Extract the (x, y) coordinate from the center of the cell holding the provided text.  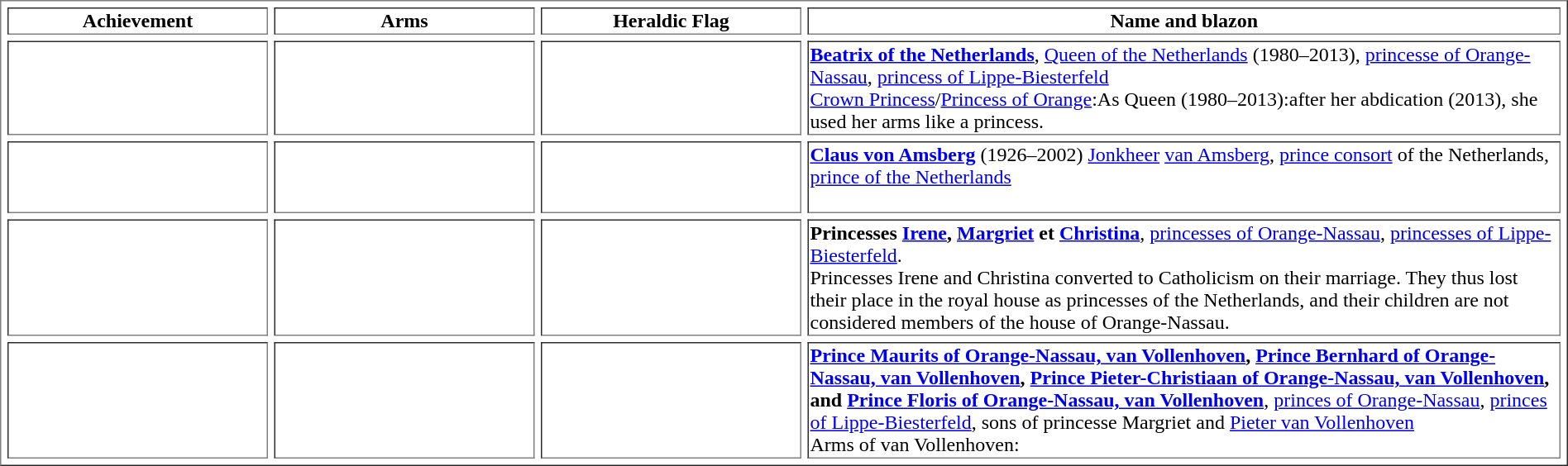
Claus von Amsberg (1926–2002) Jonkheer van Amsberg, prince consort of the Netherlands, prince of the Netherlands (1183, 177)
Name and blazon (1183, 21)
Arms (405, 21)
Heraldic Flag (672, 21)
Achievement (137, 21)
